Identify which cell holds the provided text, then report its [x, y] central coordinate. 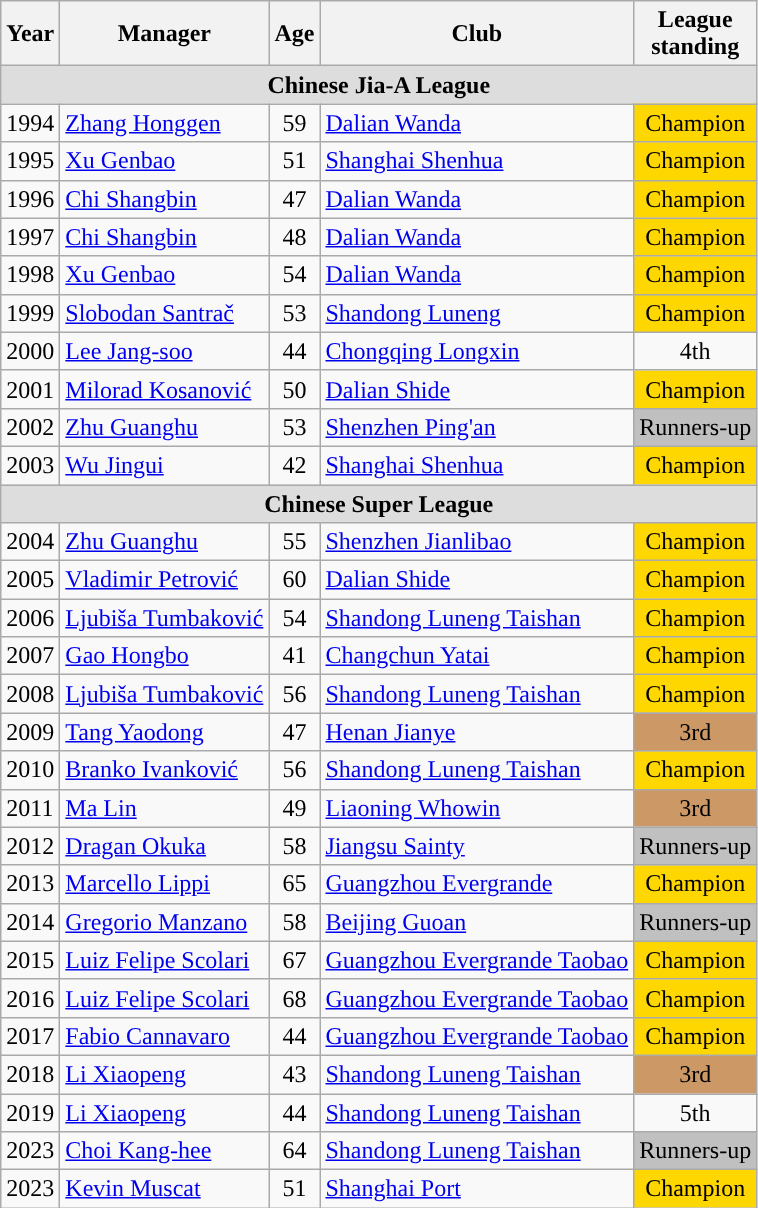
5th [696, 1113]
Wu Jingui [164, 465]
64 [294, 1151]
2013 [30, 884]
2002 [30, 427]
Choi Kang-hee [164, 1151]
Leaguestanding [696, 34]
55 [294, 542]
2007 [30, 656]
1996 [30, 199]
2011 [30, 808]
2001 [30, 389]
48 [294, 237]
Shanghai Port [477, 1189]
Chinese Super League [379, 503]
2014 [30, 922]
Lee Jang-soo [164, 351]
2008 [30, 694]
Manager [164, 34]
Liaoning Whowin [477, 808]
65 [294, 884]
Guangzhou Evergrande [477, 884]
2012 [30, 846]
Ma Lin [164, 808]
2019 [30, 1113]
4th [696, 351]
2010 [30, 770]
Zhang Honggen [164, 123]
Chongqing Longxin [477, 351]
67 [294, 960]
Marcello Lippi [164, 884]
2006 [30, 618]
Branko Ivanković [164, 770]
1998 [30, 275]
42 [294, 465]
Jiangsu Sainty [477, 846]
Age [294, 34]
Year [30, 34]
59 [294, 123]
Tang Yaodong [164, 732]
68 [294, 998]
Henan Jianye [477, 732]
60 [294, 580]
1994 [30, 123]
Gao Hongbo [164, 656]
Shenzhen Ping'an [477, 427]
Shandong Luneng [477, 313]
Vladimir Petrović [164, 580]
2000 [30, 351]
Chinese Jia-A League [379, 85]
Slobodan Santrač [164, 313]
2003 [30, 465]
2009 [30, 732]
2016 [30, 998]
2018 [30, 1074]
Kevin Muscat [164, 1189]
2005 [30, 580]
Fabio Cannavaro [164, 1036]
Club [477, 34]
50 [294, 389]
1997 [30, 237]
Shenzhen Jianlibao [477, 542]
41 [294, 656]
1995 [30, 161]
2004 [30, 542]
Beijing Guoan [477, 922]
1999 [30, 313]
Changchun Yatai [477, 656]
2015 [30, 960]
Gregorio Manzano [164, 922]
Milorad Kosanović [164, 389]
Dragan Okuka [164, 846]
49 [294, 808]
43 [294, 1074]
2017 [30, 1036]
